Extract the (x, y) coordinate from the center of the cell holding the provided text.  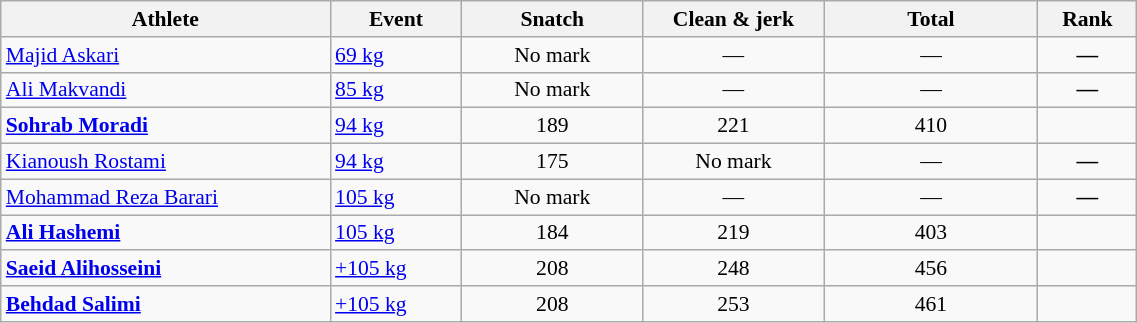
Total (931, 19)
Snatch (552, 19)
175 (552, 162)
248 (734, 269)
221 (734, 126)
456 (931, 269)
253 (734, 304)
Athlete (166, 19)
Clean & jerk (734, 19)
189 (552, 126)
Majid Askari (166, 55)
Behdad Salimi (166, 304)
Event (396, 19)
184 (552, 233)
Ali Makvandi (166, 90)
410 (931, 126)
Mohammad Reza Barari (166, 197)
403 (931, 233)
Ali Hashemi (166, 233)
Sohrab Moradi (166, 126)
85 kg (396, 90)
461 (931, 304)
Saeid Alihosseini (166, 269)
69 kg (396, 55)
219 (734, 233)
Kianoush Rostami (166, 162)
Rank (1088, 19)
